Capture the cell that displays the provided text and extract its [x, y] central coordinate. 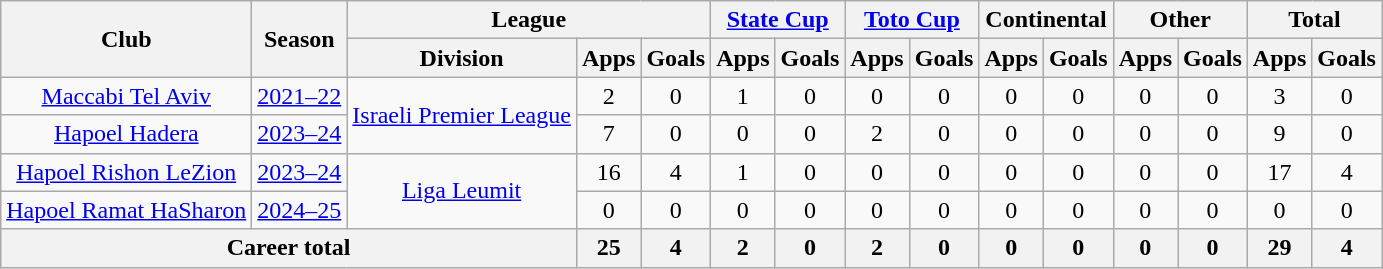
Other [1180, 20]
17 [1279, 172]
Hapoel Hadera [126, 134]
2024–25 [300, 210]
Liga Leumit [462, 191]
League [529, 20]
Hapoel Ramat HaSharon [126, 210]
Career total [289, 248]
Season [300, 39]
29 [1279, 248]
Maccabi Tel Aviv [126, 96]
Continental [1046, 20]
Division [462, 58]
7 [608, 134]
25 [608, 248]
3 [1279, 96]
9 [1279, 134]
Hapoel Rishon LeZion [126, 172]
Club [126, 39]
Israeli Premier League [462, 115]
Toto Cup [912, 20]
2021–22 [300, 96]
16 [608, 172]
Total [1314, 20]
State Cup [778, 20]
